Detect which cell encompasses the target text, then output its (X, Y) center coordinate. 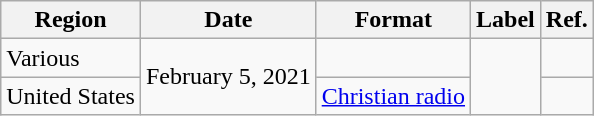
Christian radio (393, 96)
Region (71, 20)
Various (71, 58)
Format (393, 20)
Label (506, 20)
United States (71, 96)
Ref. (566, 20)
Date (228, 20)
February 5, 2021 (228, 77)
